Capture the cell that displays the provided text and extract its (X, Y) central coordinate. 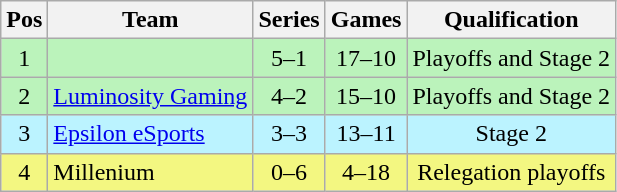
Luminosity Gaming (150, 96)
2 (24, 96)
3 (24, 134)
17–10 (366, 58)
Qualification (512, 20)
Pos (24, 20)
1 (24, 58)
Millenium (150, 172)
Stage 2 (512, 134)
5–1 (289, 58)
4–18 (366, 172)
0–6 (289, 172)
3–3 (289, 134)
Relegation playoffs (512, 172)
4–2 (289, 96)
Games (366, 20)
13–11 (366, 134)
Epsilon eSports (150, 134)
Series (289, 20)
Team (150, 20)
4 (24, 172)
15–10 (366, 96)
